From the cell containing the given text, extract its center point as (X, Y) coordinate. 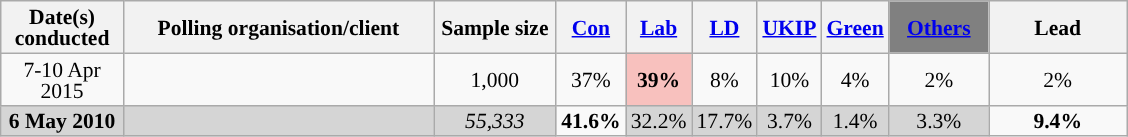
Lead (1058, 27)
Date(s)conducted (62, 27)
41.6% (590, 120)
9.4% (1058, 120)
37% (590, 79)
Con (590, 27)
3.3% (939, 120)
32.2% (659, 120)
Sample size (496, 27)
6 May 2010 (62, 120)
Green (854, 27)
1.4% (854, 120)
10% (789, 79)
Others (939, 27)
17.7% (725, 120)
3.7% (789, 120)
Lab (659, 27)
55,333 (496, 120)
7-10 Apr 2015 (62, 79)
LD (725, 27)
Polling organisation/client (278, 27)
8% (725, 79)
4% (854, 79)
39% (659, 79)
1,000 (496, 79)
UKIP (789, 27)
